Detect which cell encompasses the target text, then output its (X, Y) center coordinate. 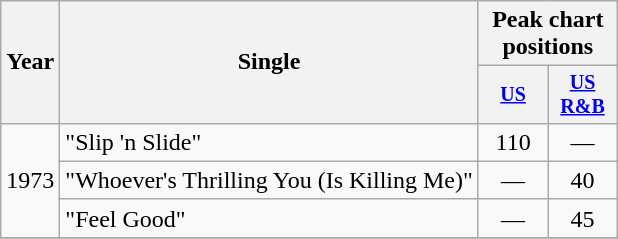
"Slip 'n Slide" (270, 142)
110 (512, 142)
40 (582, 180)
Peak chart positions (548, 34)
US (512, 94)
45 (582, 218)
Year (30, 62)
1973 (30, 180)
"Whoever's Thrilling You (Is Killing Me)" (270, 180)
USR&B (582, 94)
Single (270, 62)
"Feel Good" (270, 218)
